Identify which cell holds the provided text, then report its [X, Y] central coordinate. 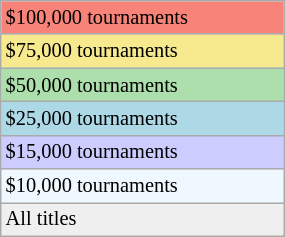
$100,000 tournaments [142, 17]
$75,000 tournaments [142, 51]
$15,000 tournaments [142, 152]
$50,000 tournaments [142, 85]
$25,000 tournaments [142, 118]
All titles [142, 219]
$10,000 tournaments [142, 186]
